Return (X, Y) of the center of cell containing provided text 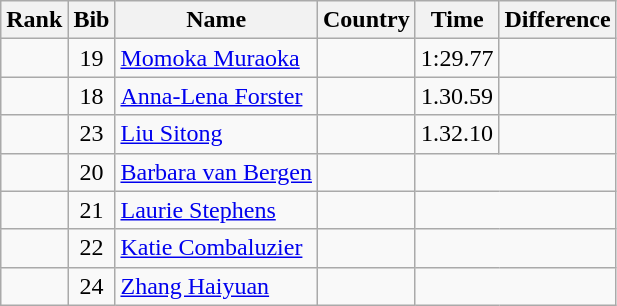
1:29.77 (457, 58)
19 (92, 58)
Country (366, 20)
Time (457, 20)
24 (92, 286)
1.32.10 (457, 134)
21 (92, 210)
Momoka Muraoka (216, 58)
20 (92, 172)
Anna-Lena Forster (216, 96)
Rank (34, 20)
18 (92, 96)
Barbara van Bergen (216, 172)
Liu Sitong (216, 134)
22 (92, 248)
Name (216, 20)
Zhang Haiyuan (216, 286)
1.30.59 (457, 96)
Bib (92, 20)
Laurie Stephens (216, 210)
Katie Combaluzier (216, 248)
Difference (558, 20)
23 (92, 134)
